Search for the cell housing the specified text and yield its (X, Y) center coordinate. 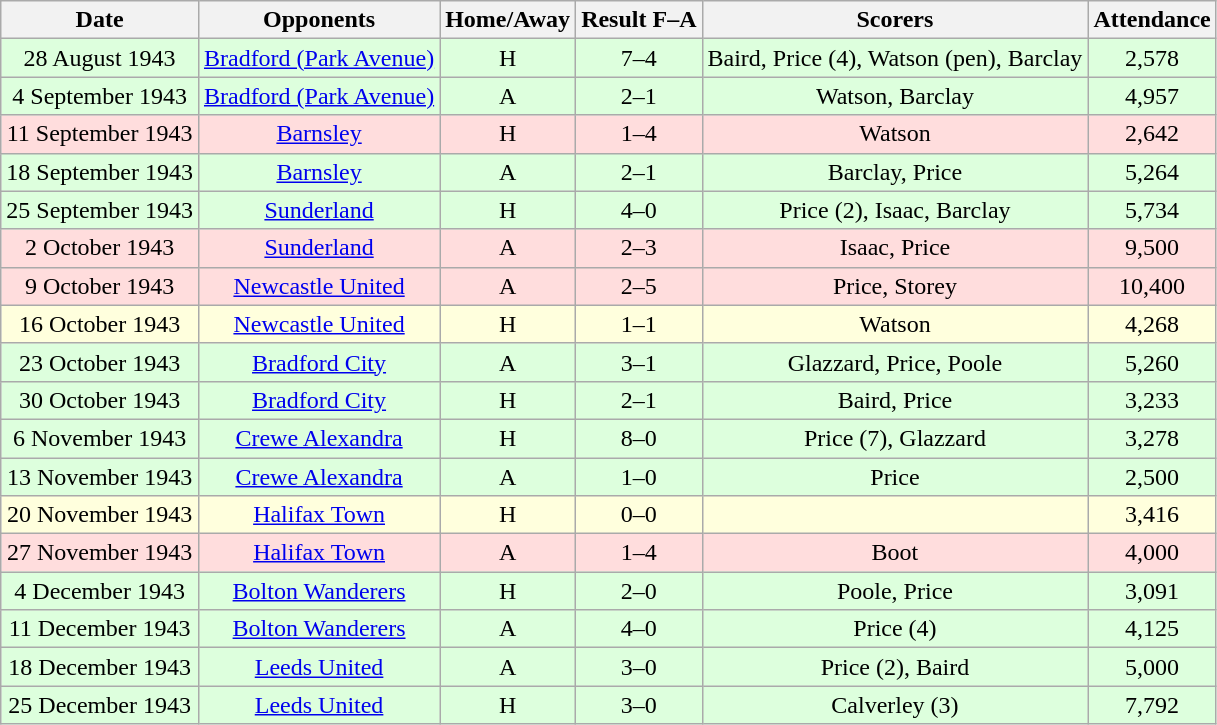
27 November 1943 (100, 553)
8–0 (639, 438)
Poole, Price (895, 591)
7–4 (639, 58)
3,091 (1152, 591)
1–0 (639, 477)
18 December 1943 (100, 667)
3–1 (639, 362)
3,233 (1152, 400)
2–0 (639, 591)
10,400 (1152, 286)
11 September 1943 (100, 134)
28 August 1943 (100, 58)
1–1 (639, 324)
9,500 (1152, 248)
4 September 1943 (100, 96)
Baird, Price (895, 400)
2,578 (1152, 58)
Price (2), Baird (895, 667)
25 September 1943 (100, 210)
5,734 (1152, 210)
0–0 (639, 515)
4,957 (1152, 96)
Result F–A (639, 20)
2 October 1943 (100, 248)
11 December 1943 (100, 629)
7,792 (1152, 705)
Watson, Barclay (895, 96)
Scorers (895, 20)
2–3 (639, 248)
Baird, Price (4), Watson (pen), Barclay (895, 58)
4,125 (1152, 629)
23 October 1943 (100, 362)
Attendance (1152, 20)
3,416 (1152, 515)
Isaac, Price (895, 248)
20 November 1943 (100, 515)
4 December 1943 (100, 591)
Calverley (3) (895, 705)
30 October 1943 (100, 400)
Glazzard, Price, Poole (895, 362)
Home/Away (508, 20)
25 December 1943 (100, 705)
Barclay, Price (895, 172)
2,500 (1152, 477)
2,642 (1152, 134)
6 November 1943 (100, 438)
5,264 (1152, 172)
Price (895, 477)
4,000 (1152, 553)
Opponents (318, 20)
18 September 1943 (100, 172)
5,000 (1152, 667)
Price (7), Glazzard (895, 438)
9 October 1943 (100, 286)
Boot (895, 553)
Price (2), Isaac, Barclay (895, 210)
Date (100, 20)
13 November 1943 (100, 477)
5,260 (1152, 362)
Price (4) (895, 629)
16 October 1943 (100, 324)
4,268 (1152, 324)
2–5 (639, 286)
3,278 (1152, 438)
Price, Storey (895, 286)
